Search for the cell housing the specified text and yield its (X, Y) center coordinate. 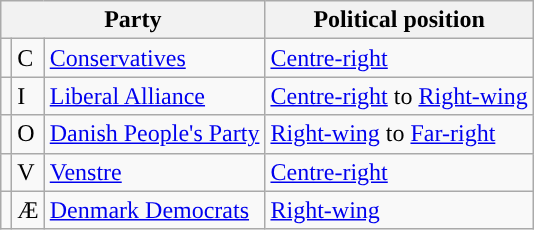
Party (133, 20)
Venstre (154, 172)
I (28, 96)
C (28, 58)
Æ (28, 210)
O (28, 134)
Centre-right to Right-wing (399, 96)
V (28, 172)
Right-wing to Far-right (399, 134)
Conservatives (154, 58)
Denmark Democrats (154, 210)
Liberal Alliance (154, 96)
Right-wing (399, 210)
Political position (399, 20)
Danish People's Party (154, 134)
